Search for the cell housing the specified text and yield its (x, y) center coordinate. 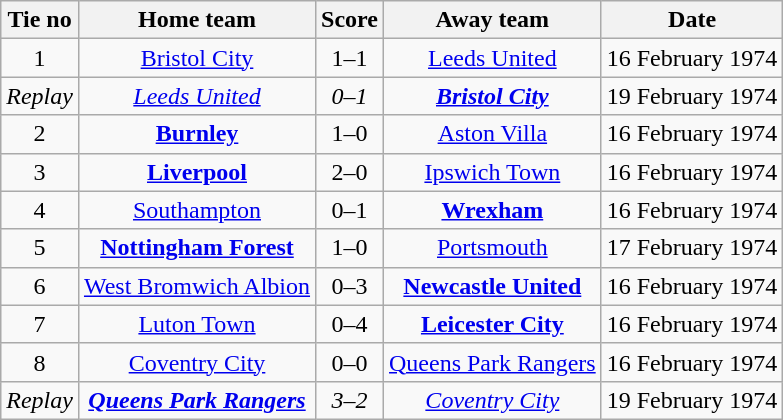
Tie no (40, 20)
4 (40, 210)
Leicester City (493, 324)
Away team (493, 20)
Wrexham (493, 210)
Liverpool (196, 172)
Score (350, 20)
Burnley (196, 134)
Luton Town (196, 324)
8 (40, 362)
Newcastle United (493, 286)
Southampton (196, 210)
0–4 (350, 324)
2 (40, 134)
Ipswich Town (493, 172)
3–2 (350, 400)
Date (692, 20)
2–0 (350, 172)
Aston Villa (493, 134)
0–3 (350, 286)
0–0 (350, 362)
17 February 1974 (692, 248)
1–1 (350, 58)
3 (40, 172)
West Bromwich Albion (196, 286)
Nottingham Forest (196, 248)
5 (40, 248)
Home team (196, 20)
7 (40, 324)
6 (40, 286)
1 (40, 58)
Portsmouth (493, 248)
